Detect which cell encompasses the target text, then output its [X, Y] center coordinate. 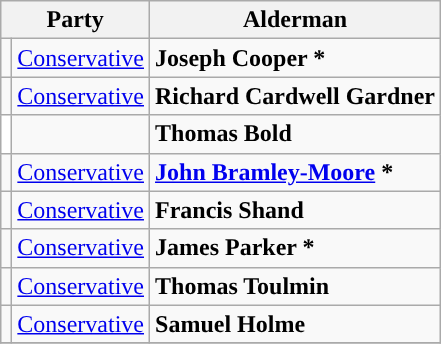
Thomas Bold [296, 134]
Thomas Toulmin [296, 286]
Party [76, 20]
Samuel Holme [296, 324]
Joseph Cooper * [296, 58]
James Parker * [296, 248]
Alderman [296, 20]
Francis Shand [296, 210]
Richard Cardwell Gardner [296, 96]
John Bramley-Moore * [296, 172]
